Output the (x, y) coordinate of the center of the cell containing the given text.  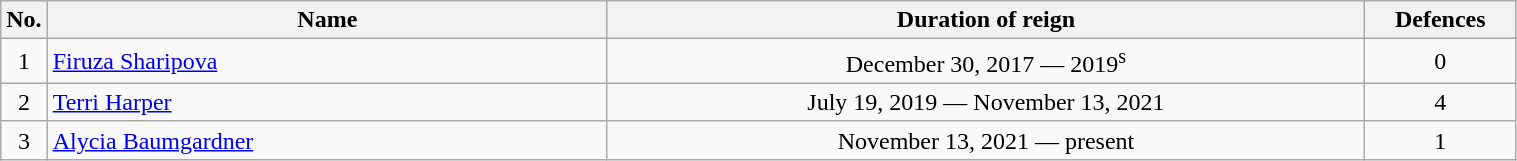
November 13, 2021 — present (986, 140)
Name (327, 20)
Duration of reign (986, 20)
No. (24, 20)
Firuza Sharipova (327, 62)
Alycia Baumgardner (327, 140)
Terri Harper (327, 102)
Defences (1441, 20)
December 30, 2017 — 2019s (986, 62)
July 19, 2019 — November 13, 2021 (986, 102)
4 (1441, 102)
0 (1441, 62)
3 (24, 140)
2 (24, 102)
